Output the [X, Y] coordinate of the center of the cell containing the given text.  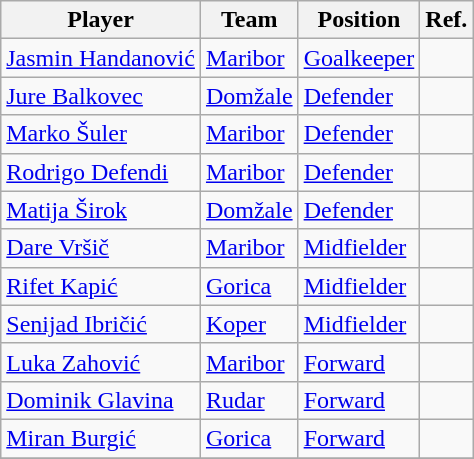
Koper [249, 324]
Rodrigo Defendi [101, 172]
Player [101, 20]
Jure Balkovec [101, 96]
Marko Šuler [101, 134]
Rudar [249, 400]
Goalkeeper [359, 58]
Jasmin Handanović [101, 58]
Team [249, 20]
Luka Zahović [101, 362]
Position [359, 20]
Matija Širok [101, 210]
Dominik Glavina [101, 400]
Senijad Ibričić [101, 324]
Dare Vršič [101, 248]
Rifet Kapić [101, 286]
Miran Burgić [101, 438]
Ref. [446, 20]
